From the cell containing the given text, extract its center point as (x, y) coordinate. 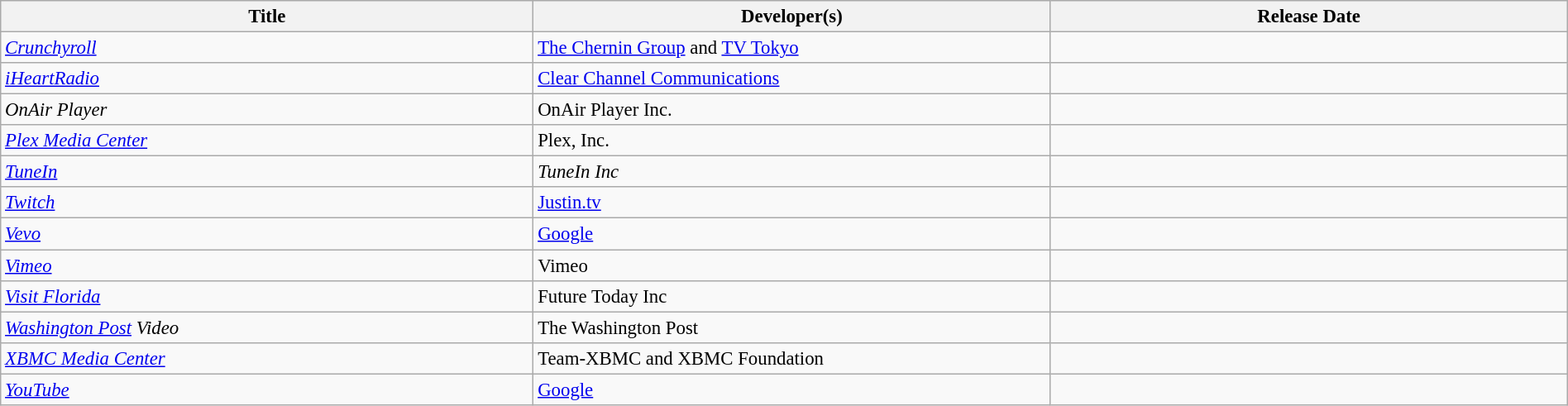
Release Date (1308, 17)
Plex Media Center (267, 141)
OnAir Player Inc. (792, 110)
Title (267, 17)
TuneIn Inc (792, 172)
The Washington Post (792, 327)
iHeartRadio (267, 79)
Twitch (267, 203)
Clear Channel Communications (792, 79)
TuneIn (267, 172)
Justin.tv (792, 203)
Vevo (267, 234)
Crunchyroll (267, 48)
Future Today Inc (792, 296)
Washington Post Video (267, 327)
YouTube (267, 389)
Plex, Inc. (792, 141)
The Chernin Group and TV Tokyo (792, 48)
OnAir Player (267, 110)
XBMC Media Center (267, 358)
Developer(s) (792, 17)
Team-XBMC and XBMC Foundation (792, 358)
Visit Florida (267, 296)
